Search for the cell housing the specified text and yield its [x, y] center coordinate. 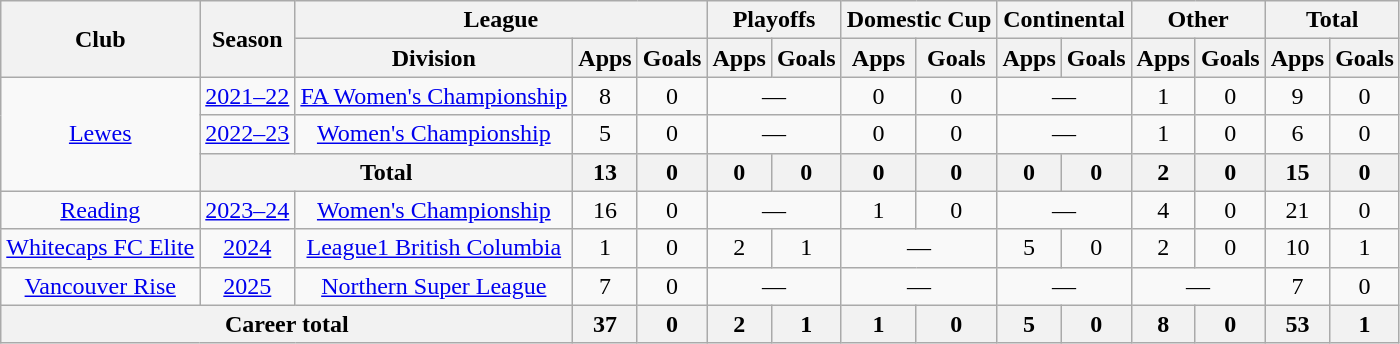
FA Women's Championship [434, 96]
10 [1297, 248]
Continental [1064, 20]
League [501, 20]
Division [434, 58]
2025 [248, 286]
2021–22 [248, 96]
Other [1198, 20]
Northern Super League [434, 286]
53 [1297, 324]
Playoffs [774, 20]
Whitecaps FC Elite [100, 248]
Club [100, 39]
37 [605, 324]
Domestic Cup [919, 20]
16 [605, 210]
Season [248, 39]
9 [1297, 96]
League1 British Columbia [434, 248]
2024 [248, 248]
Reading [100, 210]
6 [1297, 134]
2022–23 [248, 134]
Vancouver Rise [100, 286]
15 [1297, 172]
Career total [287, 324]
Lewes [100, 134]
21 [1297, 210]
4 [1163, 210]
13 [605, 172]
2023–24 [248, 210]
